Detect which cell encompasses the target text, then output its [X, Y] center coordinate. 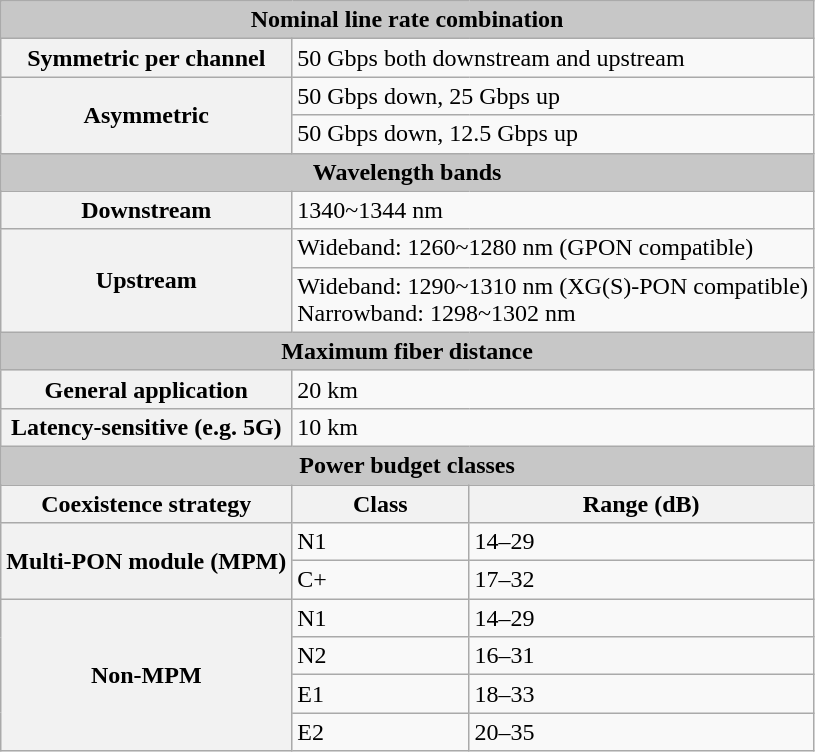
General application [146, 389]
Class [380, 503]
18–33 [641, 694]
1340~1344 nm [553, 210]
E1 [380, 694]
17–32 [641, 580]
50 Gbps down, 25 Gbps up [553, 96]
N2 [380, 656]
Non-MPM [146, 675]
16–31 [641, 656]
Upstream [146, 280]
E2 [380, 732]
Maximum fiber distance [408, 351]
Wideband: 1260~1280 nm (GPON compatible) [553, 248]
C+ [380, 580]
Downstream [146, 210]
Multi-PON module (MPM) [146, 561]
Wideband: 1290~1310 nm (XG(S)-PON compatible)Narrowband: 1298~1302 nm [553, 300]
20–35 [641, 732]
Range (dB) [641, 503]
Power budget classes [408, 465]
50 Gbps both downstream and upstream [553, 58]
Nominal line rate combination [408, 20]
10 km [553, 427]
20 km [553, 389]
Symmetric per channel [146, 58]
Latency-sensitive (e.g. 5G) [146, 427]
Coexistence strategy [146, 503]
50 Gbps down, 12.5 Gbps up [553, 134]
Asymmetric [146, 115]
Wavelength bands [408, 172]
